Scan for the cell matching the given text and deliver its (X, Y) coordinate at center. 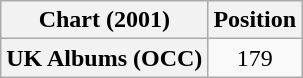
UK Albums (OCC) (104, 58)
Position (255, 20)
179 (255, 58)
Chart (2001) (104, 20)
